Find where the given text appears and provide that cell's center as [x, y] coordinate. 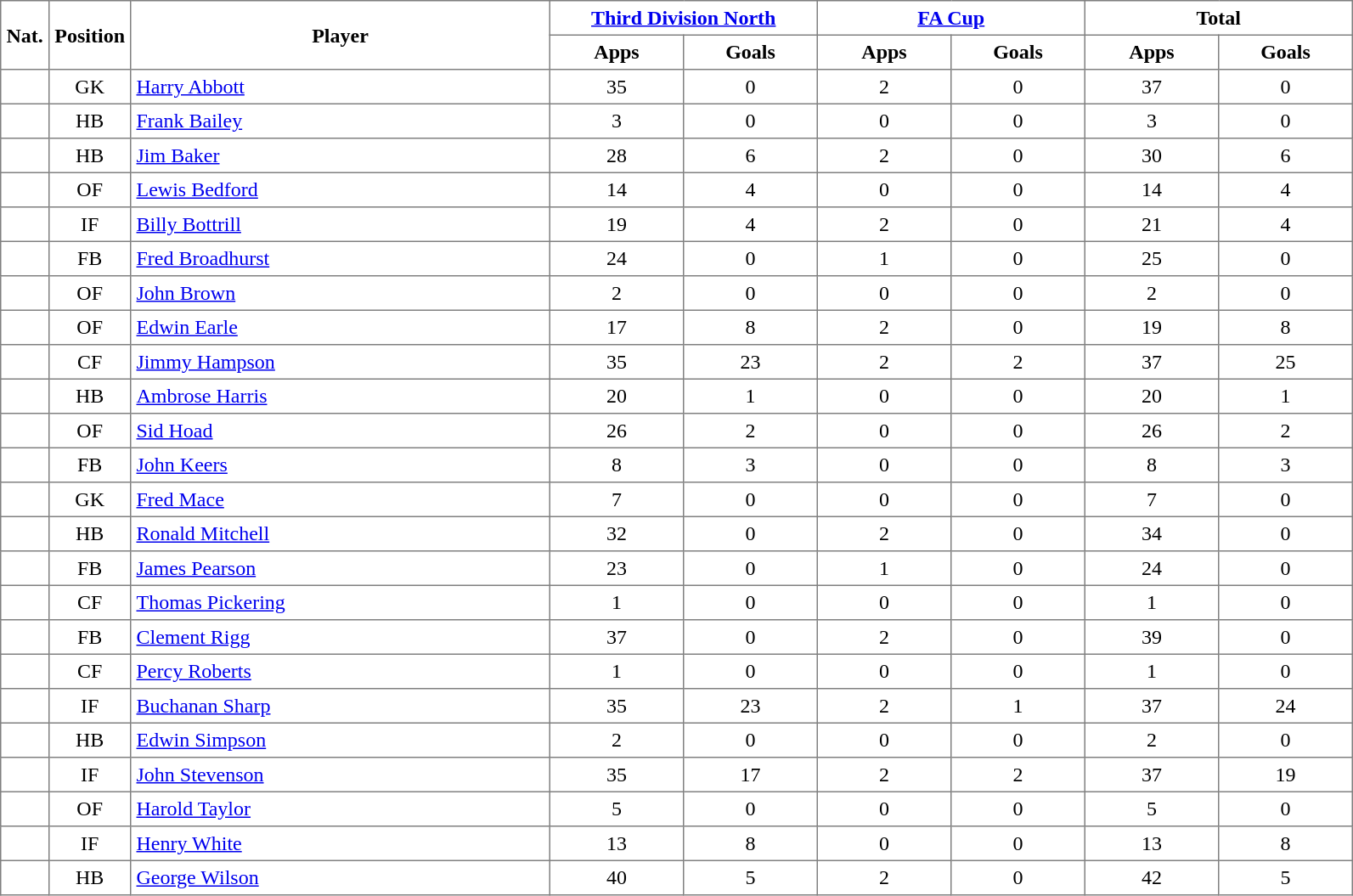
Clement Rigg [341, 637]
30 [1152, 155]
Billy Bottrill [341, 224]
Sid Hoad [341, 431]
James Pearson [341, 568]
Buchanan Sharp [341, 706]
Jim Baker [341, 155]
John Stevenson [341, 775]
George Wilson [341, 877]
John Brown [341, 293]
Frank Bailey [341, 121]
Edwin Simpson [341, 740]
Fred Mace [341, 499]
Thomas Pickering [341, 602]
Total [1218, 18]
Position [90, 36]
Ronald Mitchell [341, 533]
Player [341, 36]
Henry White [341, 843]
Ambrose Harris [341, 396]
John Keers [341, 465]
39 [1152, 637]
42 [1152, 877]
Third Division North [683, 18]
Fred Broadhurst [341, 258]
40 [617, 877]
Nat. [25, 36]
Lewis Bedford [341, 189]
Jimmy Hampson [341, 362]
FA Cup [951, 18]
Edwin Earle [341, 327]
28 [617, 155]
34 [1152, 533]
21 [1152, 224]
Harold Taylor [341, 809]
Harry Abbott [341, 87]
Percy Roberts [341, 671]
32 [617, 533]
